Return the (X, Y) coordinate for the center point of the cell that contains the specified text.  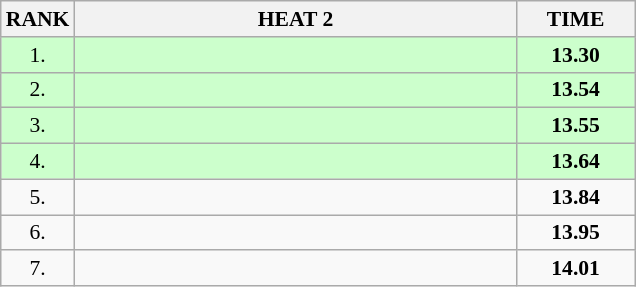
13.55 (576, 126)
6. (38, 233)
13.30 (576, 55)
13.64 (576, 162)
HEAT 2 (295, 19)
RANK (38, 19)
1. (38, 55)
5. (38, 197)
13.84 (576, 197)
13.54 (576, 90)
7. (38, 269)
14.01 (576, 269)
4. (38, 162)
13.95 (576, 233)
2. (38, 90)
3. (38, 126)
TIME (576, 19)
